From the cell containing the given text, extract its center point as (X, Y) coordinate. 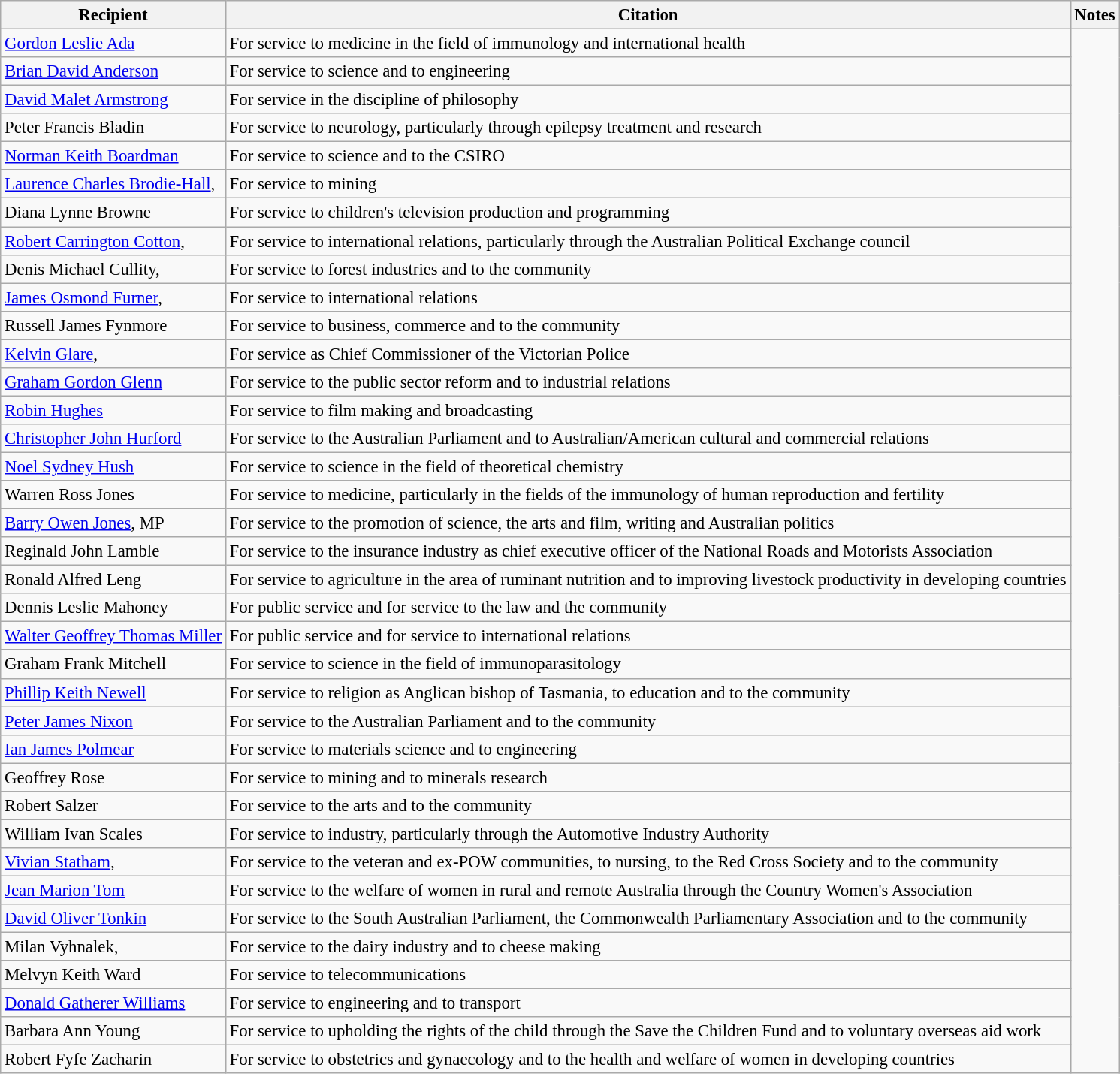
Norman Keith Boardman (113, 156)
For service to the insurance industry as chief executive officer of the National Roads and Motorists Association (648, 551)
For service to the Australian Parliament and to the community (648, 721)
Peter James Nixon (113, 721)
For service to agriculture in the area of ruminant nutrition and to improving livestock productivity in developing countries (648, 580)
For service to mining and to minerals research (648, 777)
Barbara Ann Young (113, 1031)
Donald Gatherer Williams (113, 1003)
For service to the dairy industry and to cheese making (648, 947)
Dennis Leslie Mahoney (113, 608)
Ronald Alfred Leng (113, 580)
Noel Sydney Hush (113, 466)
Brian David Anderson (113, 71)
For service to science in the field of theoretical chemistry (648, 466)
Robert Carrington Cotton, (113, 241)
Jean Marion Tom (113, 890)
James Osmond Furner, (113, 297)
For service to medicine in the field of immunology and international health (648, 44)
For service to forest industries and to the community (648, 269)
For service to telecommunications (648, 975)
Citation (648, 15)
For service to the promotion of science, the arts and film, writing and Australian politics (648, 523)
For service as Chief Commissioner of the Victorian Police (648, 354)
For service to science and to the CSIRO (648, 156)
Christopher John Hurford (113, 439)
Peter Francis Bladin (113, 128)
Robin Hughes (113, 410)
For service to engineering and to transport (648, 1003)
Warren Ross Jones (113, 495)
For service to religion as Anglican bishop of Tasmania, to education and to the community (648, 692)
For service to children's television production and programming (648, 213)
Russell James Fynmore (113, 325)
Ian James Polmear (113, 749)
David Malet Armstrong (113, 100)
For service to the arts and to the community (648, 806)
Graham Gordon Glenn (113, 382)
David Oliver Tonkin (113, 919)
Walter Geoffrey Thomas Miller (113, 636)
For public service and for service to international relations (648, 636)
For service to film making and broadcasting (648, 410)
For service to upholding the rights of the child through the Save the Children Fund and to voluntary overseas aid work (648, 1031)
For service to industry, particularly through the Automotive Industry Authority (648, 834)
For service to materials science and to engineering (648, 749)
For service to science in the field of immunoparasitology (648, 665)
Notes (1095, 15)
For service to business, commerce and to the community (648, 325)
Denis Michael Cullity, (113, 269)
For service to the veteran and ex-POW communities, to nursing, to the Red Cross Society and to the community (648, 862)
Barry Owen Jones, MP (113, 523)
For service to science and to engineering (648, 71)
For public service and for service to the law and the community (648, 608)
For service to medicine, particularly in the fields of the immunology of human reproduction and fertility (648, 495)
For service to the welfare of women in rural and remote Australia through the Country Women's Association (648, 890)
Diana Lynne Browne (113, 213)
Vivian Statham, (113, 862)
Robert Fyfe Zacharin (113, 1060)
For service in the discipline of philosophy (648, 100)
Robert Salzer (113, 806)
Reginald John Lamble (113, 551)
Recipient (113, 15)
Gordon Leslie Ada (113, 44)
For service to the South Australian Parliament, the Commonwealth Parliamentary Association and to the community (648, 919)
Phillip Keith Newell (113, 692)
Graham Frank Mitchell (113, 665)
Melvyn Keith Ward (113, 975)
Laurence Charles Brodie-Hall, (113, 184)
For service to international relations (648, 297)
For service to the Australian Parliament and to Australian/American cultural and commercial relations (648, 439)
For service to the public sector reform and to industrial relations (648, 382)
Geoffrey Rose (113, 777)
For service to mining (648, 184)
Kelvin Glare, (113, 354)
For service to international relations, particularly through the Australian Political Exchange council (648, 241)
William Ivan Scales (113, 834)
For service to obstetrics and gynaecology and to the health and welfare of women in developing countries (648, 1060)
Milan Vyhnalek, (113, 947)
For service to neurology, particularly through epilepsy treatment and research (648, 128)
